Search for the cell housing the specified text and yield its (x, y) center coordinate. 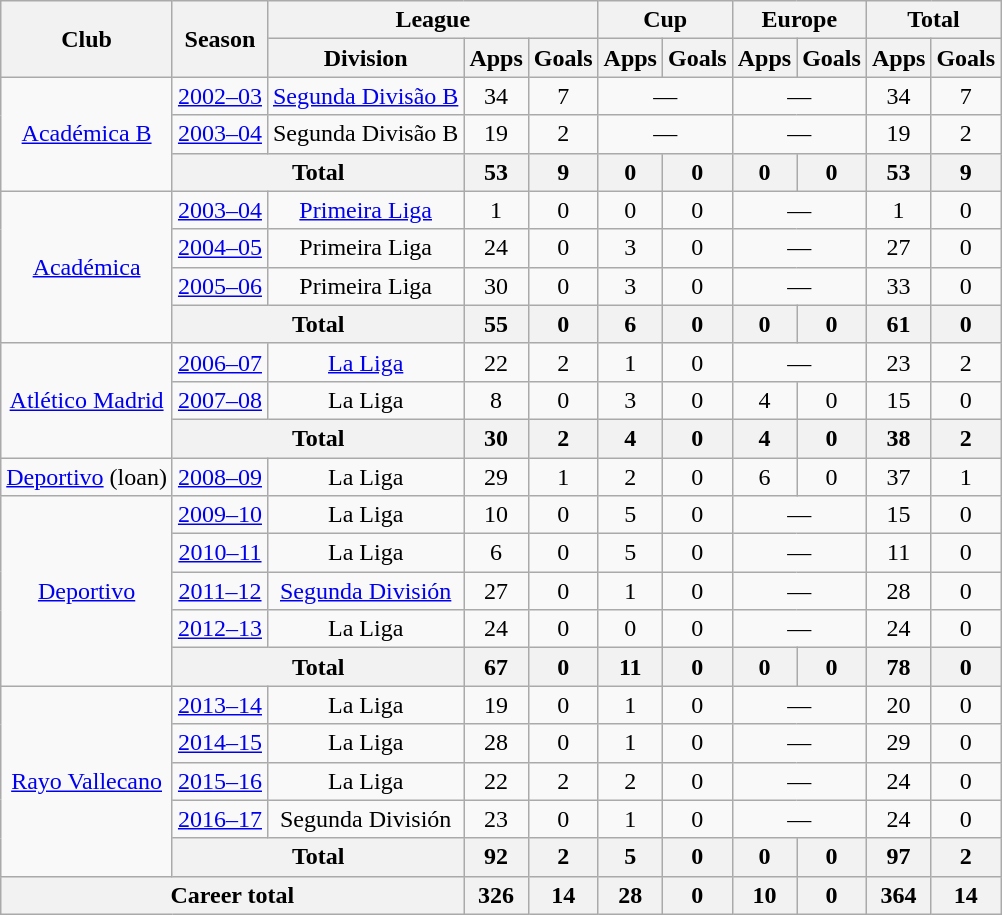
Europe (799, 20)
Académica B (87, 134)
20 (898, 705)
2016–17 (220, 819)
2010–11 (220, 553)
Club (87, 39)
Rayo Vallecano (87, 781)
38 (898, 438)
Season (220, 39)
2008–09 (220, 477)
2002–03 (220, 96)
2009–10 (220, 515)
2007–08 (220, 400)
2012–13 (220, 629)
92 (496, 857)
Division (365, 58)
33 (898, 286)
2013–14 (220, 705)
67 (496, 667)
Career total (232, 895)
2015–16 (220, 781)
37 (898, 477)
326 (496, 895)
78 (898, 667)
2004–05 (220, 248)
97 (898, 857)
Deportivo (87, 591)
55 (496, 324)
Atlético Madrid (87, 400)
Deportivo (loan) (87, 477)
2011–12 (220, 591)
League (432, 20)
364 (898, 895)
2014–15 (220, 743)
61 (898, 324)
Cup (665, 20)
Académica (87, 267)
2005–06 (220, 286)
2006–07 (220, 362)
8 (496, 400)
